From the cell containing the given text, extract its center point as (X, Y) coordinate. 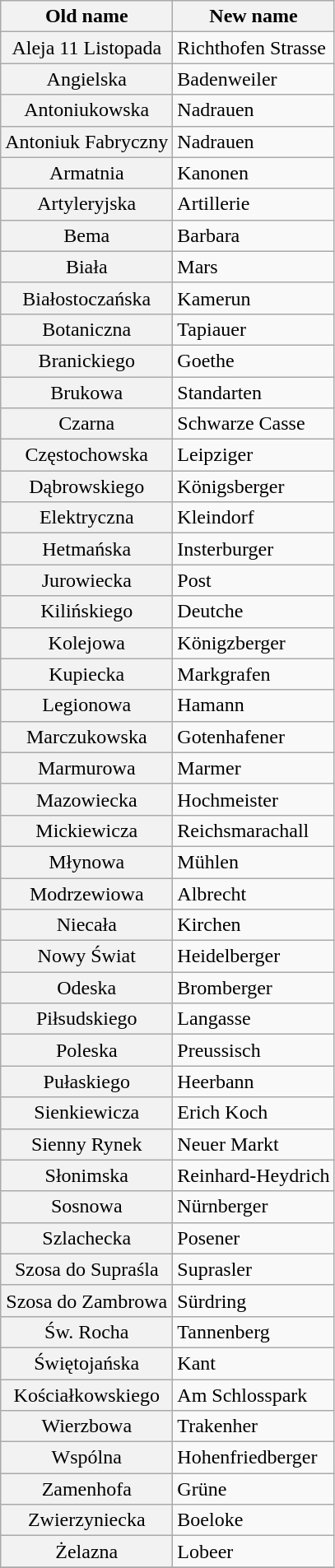
Heerbann (254, 1082)
Kilińskiego (87, 612)
Tapiauer (254, 329)
Marmurowa (87, 768)
Branickiego (87, 361)
Legionowa (87, 705)
Hamann (254, 705)
Hohenfriedberger (254, 1458)
Antoniuk Fabryczny (87, 142)
Szlachecka (87, 1238)
Mickiewicza (87, 831)
Armatnia (87, 173)
Königsberger (254, 486)
Świętojańska (87, 1363)
Reinhard-Heydrich (254, 1175)
Insterburger (254, 549)
Młynowa (87, 862)
Botaniczna (87, 329)
Richthofen Strasse (254, 48)
Żelazna (87, 1552)
Elektryczna (87, 518)
Niecała (87, 925)
Deutche (254, 612)
Langasse (254, 1019)
Kamerun (254, 298)
New name (254, 16)
Hetmańska (87, 549)
Gotenhafener (254, 737)
Leipziger (254, 455)
Standarten (254, 393)
Marczukowska (87, 737)
Sürdring (254, 1300)
Goethe (254, 361)
Piłsudskiego (87, 1019)
Post (254, 580)
Św. Rocha (87, 1332)
Sosnowa (87, 1207)
Białostoczańska (87, 298)
Marmer (254, 768)
Schwarze Casse (254, 424)
Preussisch (254, 1050)
Jurowiecka (87, 580)
Barbara (254, 235)
Heidelberger (254, 956)
Brukowa (87, 393)
Wierzbowa (87, 1426)
Reichsmarachall (254, 831)
Zamenhofa (87, 1489)
Posener (254, 1238)
Pułaskiego (87, 1082)
Aleja 11 Listopada (87, 48)
Mühlen (254, 862)
Badenweiler (254, 79)
Neuer Markt (254, 1144)
Antoniukowska (87, 110)
Am Schlosspark (254, 1395)
Nürnberger (254, 1207)
Kupiecka (87, 674)
Szosa do Zambrowa (87, 1300)
Sienny Rynek (87, 1144)
Wspólna (87, 1458)
Trakenher (254, 1426)
Dąbrowskiego (87, 486)
Szosa do Supraśla (87, 1269)
Boeloke (254, 1520)
Mazowiecka (87, 799)
Modrzewiowa (87, 893)
Bromberger (254, 988)
Markgrafen (254, 674)
Kanonen (254, 173)
Bema (87, 235)
Odeska (87, 988)
Artillerie (254, 204)
Kolejowa (87, 643)
Tannenberg (254, 1332)
Kant (254, 1363)
Lobeer (254, 1552)
Angielska (87, 79)
Poleska (87, 1050)
Zwierzyniecka (87, 1520)
Biała (87, 267)
Sienkiewicza (87, 1113)
Königzberger (254, 643)
Kirchen (254, 925)
Nowy Świat (87, 956)
Kościałkowskiego (87, 1395)
Erich Koch (254, 1113)
Artyleryjska (87, 204)
Kleindorf (254, 518)
Suprasler (254, 1269)
Grüne (254, 1489)
Słonimska (87, 1175)
Czarna (87, 424)
Old name (87, 16)
Częstochowska (87, 455)
Mars (254, 267)
Hochmeister (254, 799)
Albrecht (254, 893)
